From the cell containing the given text, extract its center point as (x, y) coordinate. 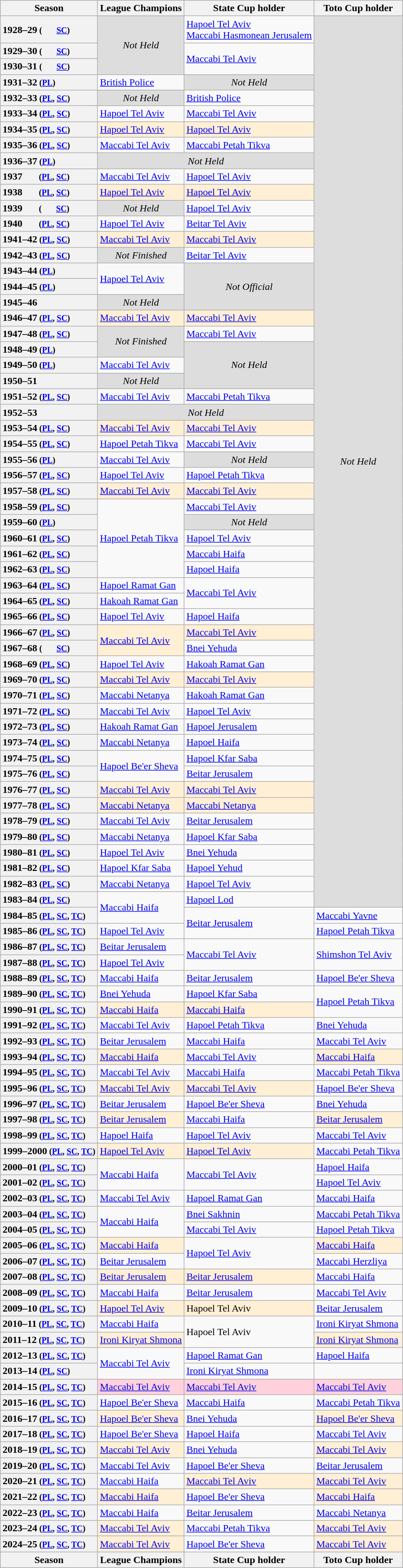
1976–77 (PL, SC) (49, 790)
1982–83 (PL, SC) (49, 884)
2010–11 (PL, SC, TC) (49, 1324)
1979–80 (PL, SC) (49, 837)
2005–06 (PL, SC, TC) (49, 1245)
1944–45 (PL) (49, 287)
1959–60 (PL) (49, 522)
1929–30 ( SC) (49, 51)
1932–33 (PL, SC) (49, 98)
2003–04 (PL, SC, TC) (49, 1214)
1933–34 (PL, SC) (49, 114)
1980–81 (PL, SC) (49, 852)
Hapoel Yehud (249, 868)
1975–76 (PL, SC) (49, 774)
1935–36 (PL, SC) (49, 145)
1937 (PL, SC) (49, 176)
1939 ( SC) (49, 208)
2017–18 (PL, SC, TC) (49, 1434)
1981–82 (PL, SC) (49, 868)
1978–79 (PL, SC) (49, 821)
Shimshon Tel Aviv (358, 954)
Bnei Sakhnin (249, 1214)
1977–78 (PL, SC) (49, 805)
1936–37 (PL) (49, 161)
1969–70 (PL, SC) (49, 679)
1949–50 (PL) (49, 365)
2004–05 (PL, SC, TC) (49, 1230)
1953–54 (PL, SC) (49, 428)
1984–85 (PL, SC, TC) (49, 915)
2008–09 (PL, SC, TC) (49, 1293)
1952–53 (49, 412)
1967–68 ( SC) (49, 648)
1938 (PL, SC) (49, 192)
1943–44 (PL) (49, 271)
1958–59 (PL, SC) (49, 507)
2009–10 (PL, SC, TC) (49, 1308)
Hapoel Tel Aviv Maccabi Hasmonean Jerusalem (249, 30)
1934–35 (PL, SC) (49, 129)
1991–92 (PL, SC, TC) (49, 1025)
1971–72 (PL, SC) (49, 711)
1999–2000 (PL, SC, TC) (49, 1151)
1947–48 (PL, SC) (49, 334)
1961–62 (PL, SC) (49, 554)
Hapoel Lod (249, 899)
1955–56 (PL) (49, 460)
1973–74 (PL, SC) (49, 742)
1986–87 (PL, SC, TC) (49, 946)
1993–94 (PL, SC, TC) (49, 1057)
2020–21 (PL, SC, TC) (49, 1481)
1945–46 (49, 302)
2024–25 (PL, SC, TC) (49, 1544)
1972–73 (PL, SC) (49, 727)
Maccabi Yavne (358, 915)
2014–15 (PL, SC, TC) (49, 1387)
2013–14 (PL, SC) (49, 1371)
2012–13 (PL, SC, TC) (49, 1355)
1968–69 (PL, SC) (49, 664)
2016–17 (PL, SC, TC) (49, 1418)
2011–12 (PL, SC, TC) (49, 1340)
1957–58 (PL, SC) (49, 491)
1930–31 ( SC) (49, 66)
2019–20 (PL, SC, TC) (49, 1466)
1942–43 (PL, SC) (49, 255)
1974–75 (PL, SC) (49, 758)
2001–02 (PL, SC, TC) (49, 1182)
1941–42 (PL, SC) (49, 240)
1956–57 (PL, SC) (49, 475)
1983–84 (PL, SC) (49, 899)
2021–22 (PL, SC, TC) (49, 1497)
1987–88 (PL, SC, TC) (49, 963)
2015–16 (PL, SC, TC) (49, 1402)
2006–07 (PL, SC, TC) (49, 1261)
1965–66 (PL, SC) (49, 617)
2000–01 (PL, SC, TC) (49, 1167)
1962–63 (PL, SC) (49, 569)
1997–98 (PL, SC, TC) (49, 1120)
1994–95 (PL, SC, TC) (49, 1072)
1954–55 (PL, SC) (49, 444)
1950–51 (49, 381)
1964–65 (PL, SC) (49, 601)
1948–49 (PL) (49, 349)
Maccabi Herzliya (358, 1261)
1940 (PL, SC) (49, 224)
1998–99 (PL, SC, TC) (49, 1135)
1931–32 (PL) (49, 82)
1990–91 (PL, SC, TC) (49, 1010)
2018–19 (PL, SC, TC) (49, 1449)
1928–29 ( SC) (49, 30)
Not Official (249, 287)
2022–23 (PL, SC, TC) (49, 1513)
1992–93 (PL, SC, TC) (49, 1041)
2002–03 (PL, SC, TC) (49, 1198)
1960–61 (PL, SC) (49, 538)
1963–64 (PL, SC) (49, 585)
1970–71 (PL, SC) (49, 695)
1951–52 (PL, SC) (49, 396)
2007–08 (PL, SC, TC) (49, 1277)
1946–47 (PL, SC) (49, 318)
1966–67 (PL, SC) (49, 632)
2023–24 (PL, SC, TC) (49, 1528)
1988–89 (PL, SC, TC) (49, 978)
1995–96 (PL, SC, TC) (49, 1088)
Hapoel Jerusalem (249, 727)
1996–97 (PL, SC, TC) (49, 1104)
1989–90 (PL, SC, TC) (49, 994)
1985–86 (PL, SC, TC) (49, 931)
